Identify which cell holds the provided text, then report its [X, Y] central coordinate. 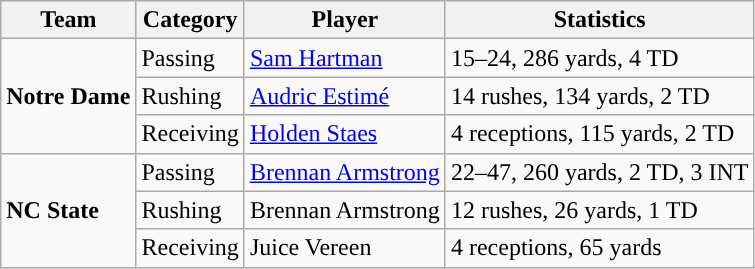
Juice Vereen [344, 248]
Notre Dame [68, 96]
12 rushes, 26 yards, 1 TD [600, 210]
Category [190, 20]
15–24, 286 yards, 4 TD [600, 58]
Team [68, 20]
Sam Hartman [344, 58]
Player [344, 20]
Holden Staes [344, 134]
NC State [68, 210]
4 receptions, 65 yards [600, 248]
4 receptions, 115 yards, 2 TD [600, 134]
22–47, 260 yards, 2 TD, 3 INT [600, 172]
Audric Estimé [344, 96]
14 rushes, 134 yards, 2 TD [600, 96]
Statistics [600, 20]
